Search for the cell housing the specified text and yield its [x, y] center coordinate. 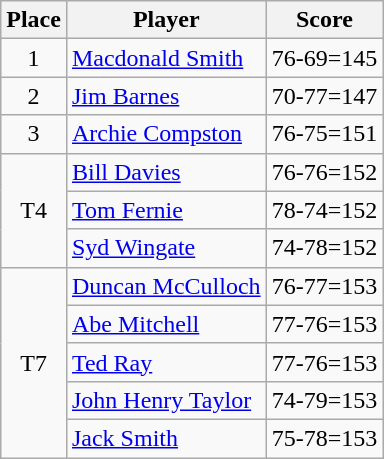
70-77=147 [324, 96]
Tom Fernie [166, 210]
76-75=151 [324, 134]
Syd Wingate [166, 248]
76-69=145 [324, 58]
Player [166, 20]
Archie Compston [166, 134]
3 [34, 134]
T7 [34, 362]
76-76=152 [324, 172]
1 [34, 58]
John Henry Taylor [166, 400]
Jim Barnes [166, 96]
74-78=152 [324, 248]
Abe Mitchell [166, 324]
Place [34, 20]
2 [34, 96]
T4 [34, 210]
74-79=153 [324, 400]
75-78=153 [324, 438]
78-74=152 [324, 210]
Jack Smith [166, 438]
Macdonald Smith [166, 58]
Duncan McCulloch [166, 286]
Score [324, 20]
Ted Ray [166, 362]
Bill Davies [166, 172]
76-77=153 [324, 286]
